Output the (x, y) coordinate of the center of the cell containing the given text.  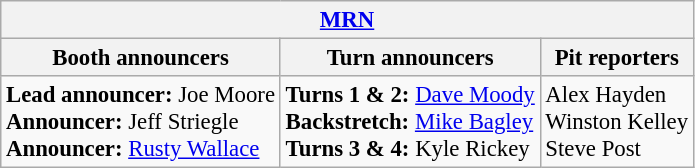
Pit reporters (616, 58)
Alex HaydenWinston KelleySteve Post (616, 122)
MRN (348, 20)
Turn announcers (410, 58)
Lead announcer: Joe MooreAnnouncer: Jeff StriegleAnnouncer: Rusty Wallace (141, 122)
Turns 1 & 2: Dave MoodyBackstretch: Mike BagleyTurns 3 & 4: Kyle Rickey (410, 122)
Booth announcers (141, 58)
